Capture the cell that displays the provided text and extract its (x, y) central coordinate. 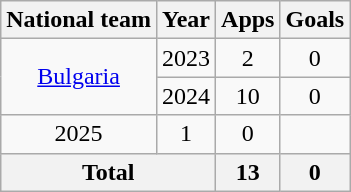
2023 (186, 58)
Goals (315, 20)
National team (79, 20)
Year (186, 20)
Apps (248, 20)
10 (248, 96)
1 (186, 134)
2 (248, 58)
2024 (186, 96)
13 (248, 172)
Total (108, 172)
Bulgaria (79, 77)
2025 (79, 134)
